Capture the cell that displays the provided text and extract its (x, y) central coordinate. 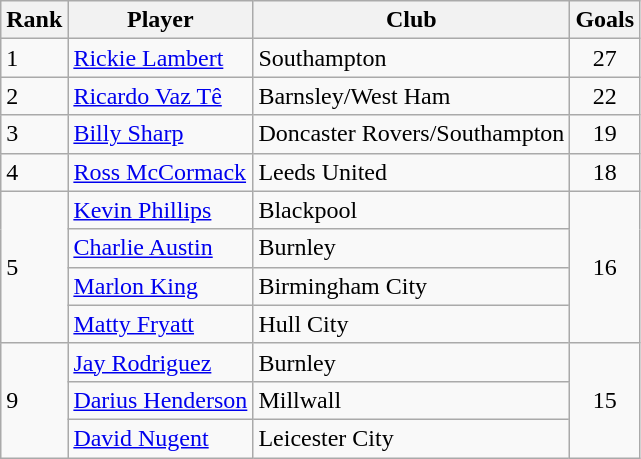
Ross McCormack (160, 172)
Charlie Austin (160, 248)
Ricardo Vaz Tê (160, 96)
Doncaster Rovers/Southampton (412, 134)
Billy Sharp (160, 134)
1 (34, 58)
Marlon King (160, 286)
27 (605, 58)
Player (160, 20)
Southampton (412, 58)
Blackpool (412, 210)
Kevin Phillips (160, 210)
16 (605, 267)
Rank (34, 20)
22 (605, 96)
Darius Henderson (160, 400)
Matty Fryatt (160, 324)
15 (605, 400)
Club (412, 20)
Rickie Lambert (160, 58)
Goals (605, 20)
Hull City (412, 324)
2 (34, 96)
18 (605, 172)
Leeds United (412, 172)
Leicester City (412, 438)
Birmingham City (412, 286)
Jay Rodriguez (160, 362)
David Nugent (160, 438)
4 (34, 172)
5 (34, 267)
9 (34, 400)
3 (34, 134)
Millwall (412, 400)
Barnsley/West Ham (412, 96)
19 (605, 134)
